Provide the (X, Y) coordinate of the cell's center where the given text is located.  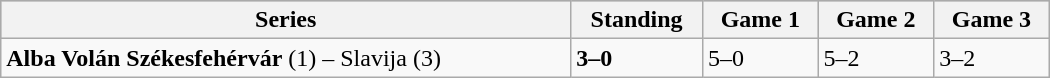
Standing (637, 20)
Game 3 (992, 20)
Game 2 (876, 20)
5–0 (761, 58)
Series (286, 20)
3–0 (637, 58)
5–2 (876, 58)
Alba Volán Székesfehérvár (1) – Slavija (3) (286, 58)
Game 1 (761, 20)
3–2 (992, 58)
